Provide the [X, Y] coordinate of the cell's center where the given text is located.  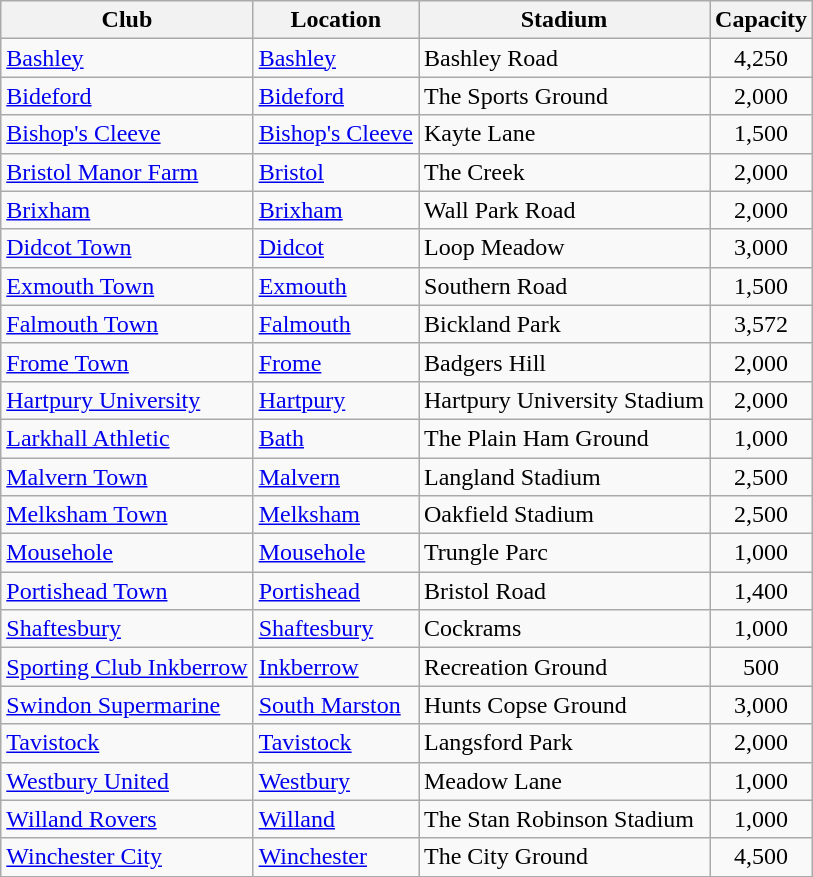
Willand [336, 819]
Hartpury University Stadium [564, 400]
Winchester City [127, 857]
Langsford Park [564, 743]
Wall Park Road [564, 210]
Bristol [336, 172]
Willand Rovers [127, 819]
The Sports Ground [564, 96]
Bristol Road [564, 591]
Club [127, 20]
Capacity [762, 20]
Westbury [336, 781]
The Plain Ham Ground [564, 438]
The Creek [564, 172]
Malvern [336, 477]
4,250 [762, 58]
Recreation Ground [564, 667]
Didcot Town [127, 248]
Melksham [336, 515]
Oakfield Stadium [564, 515]
Larkhall Athletic [127, 438]
Stadium [564, 20]
3,572 [762, 324]
4,500 [762, 857]
Bristol Manor Farm [127, 172]
Bickland Park [564, 324]
Hartpury University [127, 400]
Exmouth [336, 286]
Swindon Supermarine [127, 705]
Melksham Town [127, 515]
Frome Town [127, 362]
Hunts Copse Ground [564, 705]
Kayte Lane [564, 134]
Falmouth Town [127, 324]
Malvern Town [127, 477]
The Stan Robinson Stadium [564, 819]
500 [762, 667]
Badgers Hill [564, 362]
Westbury United [127, 781]
Portishead Town [127, 591]
Hartpury [336, 400]
Loop Meadow [564, 248]
Sporting Club Inkberrow [127, 667]
Falmouth [336, 324]
Exmouth Town [127, 286]
Bath [336, 438]
Bashley Road [564, 58]
Trungle Parc [564, 553]
Didcot [336, 248]
Langland Stadium [564, 477]
The City Ground [564, 857]
Location [336, 20]
Southern Road [564, 286]
South Marston [336, 705]
Inkberrow [336, 667]
Portishead [336, 591]
Winchester [336, 857]
Frome [336, 362]
Meadow Lane [564, 781]
1,400 [762, 591]
Cockrams [564, 629]
